Find where the given text appears and provide that cell's center as (X, Y) coordinate. 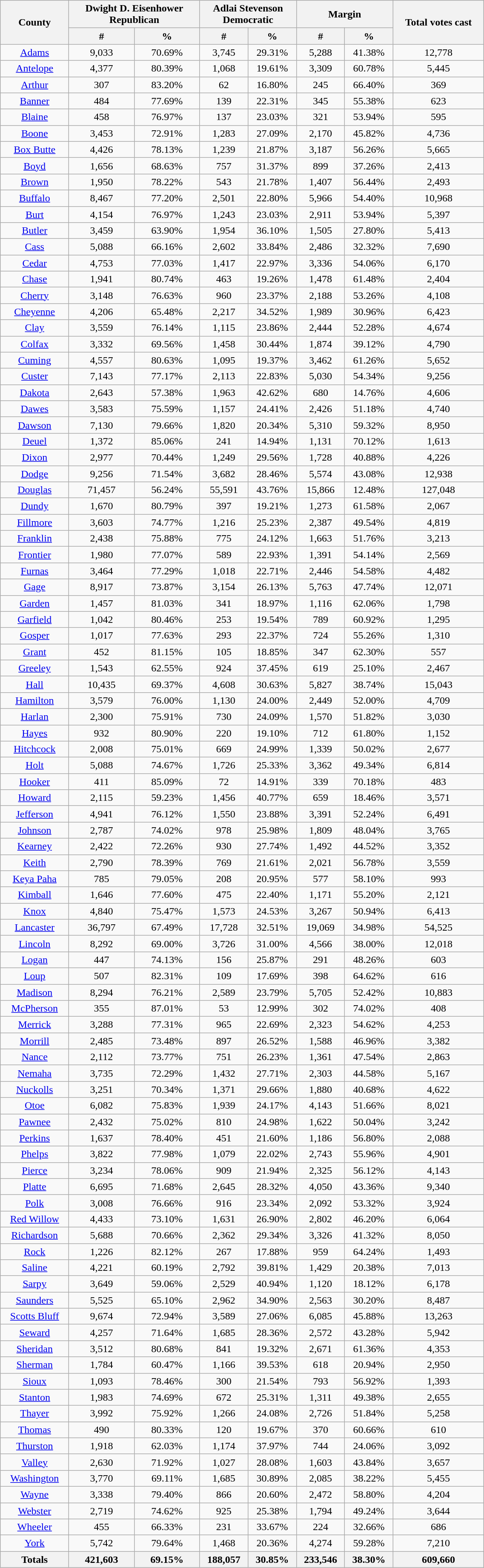
22.80% (272, 198)
345 (321, 101)
7,130 (102, 425)
49.54% (369, 522)
24.17% (272, 1106)
Hayes (35, 733)
85.06% (167, 441)
3,649 (102, 1284)
47.54% (369, 1057)
80.74% (167, 279)
49.34% (369, 765)
70.69% (167, 52)
1,670 (102, 506)
4,426 (102, 149)
Antelope (35, 69)
3,326 (321, 1235)
Margin (345, 14)
61.80% (369, 733)
5,574 (321, 474)
1,622 (321, 1122)
30.89% (272, 1478)
23.88% (272, 814)
77.60% (167, 895)
2,863 (438, 1057)
Otoe (35, 1106)
Pierce (35, 1170)
8,021 (438, 1106)
7,210 (438, 1543)
22.02% (272, 1154)
4,819 (438, 522)
3,583 (102, 409)
3,512 (102, 1349)
1,468 (224, 1543)
3,462 (321, 360)
2,493 (438, 182)
965 (224, 1025)
Arthur (35, 85)
49.38% (369, 1397)
1,798 (438, 603)
321 (321, 117)
1,983 (102, 1397)
Cheyenne (35, 312)
22.40% (272, 895)
43.36% (369, 1187)
4,204 (438, 1494)
26.13% (272, 587)
59.28% (369, 1543)
Hall (35, 684)
2,300 (102, 717)
Sioux (35, 1381)
78.06% (167, 1170)
619 (321, 668)
75.59% (167, 409)
39.81% (272, 1268)
347 (321, 652)
2,719 (102, 1511)
Deuel (35, 441)
36.10% (272, 231)
9,340 (438, 1187)
3,571 (438, 798)
12,071 (438, 587)
3,822 (102, 1154)
69.37% (167, 684)
55.20% (369, 895)
5,455 (438, 1478)
32.51% (272, 927)
54.58% (369, 571)
5,705 (321, 992)
909 (224, 1170)
67.49% (167, 927)
24.06% (369, 1446)
Thomas (35, 1430)
4,622 (438, 1089)
307 (102, 85)
452 (102, 652)
2,432 (102, 1122)
3,338 (102, 1494)
4,221 (102, 1268)
75.91% (167, 717)
3,187 (321, 149)
6,491 (438, 814)
2,092 (321, 1203)
785 (102, 879)
72.91% (167, 133)
6,064 (438, 1219)
8,292 (102, 943)
2,787 (102, 830)
1,171 (321, 895)
77.17% (167, 376)
25.10% (369, 668)
5,288 (321, 52)
24.98% (272, 1122)
1,095 (224, 360)
34.98% (369, 927)
993 (438, 879)
20.94% (369, 1365)
17,728 (224, 927)
61.26% (369, 360)
80.46% (167, 619)
Keith (35, 863)
899 (321, 166)
Adams (35, 52)
1,417 (224, 263)
24.09% (272, 717)
751 (224, 1057)
Sarpy (35, 1284)
1,941 (102, 279)
31.00% (272, 943)
6,082 (102, 1106)
County (35, 22)
21.54% (272, 1381)
139 (224, 101)
79.40% (167, 1494)
34.52% (272, 312)
3,726 (224, 943)
78.40% (167, 1138)
2,655 (438, 1397)
80.63% (167, 360)
Lancaster (35, 927)
2,726 (321, 1413)
Cedar (35, 263)
4,108 (438, 295)
52.24% (369, 814)
22.37% (272, 636)
51.82% (369, 717)
2,113 (224, 376)
37.26% (369, 166)
2,467 (438, 668)
2,303 (321, 1073)
659 (321, 798)
543 (224, 182)
66.16% (167, 247)
74.67% (167, 765)
Butler (35, 231)
3,603 (102, 522)
28.32% (272, 1187)
Harlan (35, 717)
43.84% (369, 1462)
54.34% (369, 376)
2,485 (102, 1041)
38.74% (369, 684)
41.32% (369, 1235)
39.12% (369, 344)
Clay (35, 328)
577 (321, 879)
Thayer (35, 1413)
300 (224, 1381)
60.92% (369, 619)
925 (224, 1511)
4,740 (438, 409)
3,332 (102, 344)
10,435 (102, 684)
4,557 (102, 360)
46.20% (369, 1219)
51.66% (369, 1106)
8,950 (438, 425)
744 (321, 1446)
1,243 (224, 214)
73.77% (167, 1057)
26.52% (272, 1041)
31.37% (272, 166)
1,157 (224, 409)
1,393 (438, 1381)
2,067 (438, 506)
1,249 (224, 457)
932 (102, 733)
53.26% (369, 295)
1,068 (224, 69)
2,802 (321, 1219)
47.74% (369, 587)
3,453 (102, 133)
724 (321, 636)
51.76% (369, 539)
370 (321, 1430)
Logan (35, 960)
616 (438, 976)
82.31% (167, 976)
82.12% (167, 1251)
54.14% (369, 555)
18.85% (272, 652)
17.88% (272, 1251)
Thurston (35, 1446)
19.67% (272, 1430)
20.95% (272, 879)
61.58% (369, 506)
2,643 (102, 393)
20.38% (369, 1268)
41.38% (369, 52)
23.79% (272, 992)
80.39% (167, 69)
3,589 (224, 1316)
241 (224, 441)
Chase (35, 279)
1,457 (102, 603)
22.69% (272, 1025)
1,918 (102, 1446)
19.32% (272, 1349)
48.26% (369, 960)
27.74% (272, 846)
28.36% (272, 1333)
Washington (35, 1478)
54,525 (438, 927)
14.94% (272, 441)
1,027 (224, 1462)
1,794 (321, 1511)
1,120 (321, 1284)
72.29% (167, 1073)
54.06% (369, 263)
10,883 (438, 992)
22.97% (272, 263)
81.03% (167, 603)
3,682 (224, 474)
78.46% (167, 1381)
36,797 (102, 927)
61.48% (369, 279)
57.38% (167, 393)
Johnson (35, 830)
9,033 (102, 52)
28.46% (272, 474)
1,166 (224, 1365)
4,253 (438, 1025)
Custer (35, 376)
Hamilton (35, 700)
79.66% (167, 425)
12,778 (438, 52)
105 (224, 652)
1,239 (224, 149)
1,478 (321, 279)
4,608 (224, 684)
Totals (35, 1559)
3,765 (438, 830)
3,735 (102, 1073)
72 (224, 782)
Perkins (35, 1138)
19.10% (272, 733)
8,917 (102, 587)
Wayne (35, 1494)
65.48% (167, 312)
5,942 (438, 1333)
14.76% (369, 393)
2,911 (321, 214)
38.00% (369, 943)
25.38% (272, 1511)
76.66% (167, 1203)
63.90% (167, 231)
78.39% (167, 863)
83.20% (167, 85)
Morrill (35, 1041)
3,770 (102, 1478)
Douglas (35, 490)
Cherry (35, 295)
61.36% (369, 1349)
24.41% (272, 409)
5,763 (321, 587)
30.20% (369, 1300)
1,726 (224, 765)
39.53% (272, 1365)
341 (224, 603)
1,656 (102, 166)
Howard (35, 798)
1,429 (321, 1268)
Banner (35, 101)
69.15% (167, 1559)
293 (224, 636)
5,742 (102, 1543)
398 (321, 976)
81.15% (167, 652)
58.80% (369, 1494)
Loup (35, 976)
1,939 (224, 1106)
38.22% (369, 1478)
5,665 (438, 149)
24.12% (272, 539)
603 (438, 960)
York (35, 1543)
490 (102, 1430)
75.88% (167, 539)
507 (102, 976)
2,677 (438, 749)
1,980 (102, 555)
60.66% (369, 1430)
80.68% (167, 1349)
3,288 (102, 1025)
397 (224, 506)
8,294 (102, 992)
Keya Paha (35, 879)
20.34% (272, 425)
76.21% (167, 992)
Dawes (35, 409)
51.18% (369, 409)
3,213 (438, 539)
33.67% (272, 1527)
686 (438, 1527)
73.10% (167, 1219)
208 (224, 879)
Gage (35, 587)
12.48% (369, 490)
64.62% (369, 976)
20.36% (272, 1543)
55.96% (369, 1154)
Rock (35, 1251)
2,630 (102, 1462)
1,963 (224, 393)
66.40% (369, 85)
87.01% (167, 1009)
Polk (35, 1203)
6,423 (438, 312)
Cass (35, 247)
71.54% (167, 474)
4,753 (102, 263)
53 (224, 1009)
21.94% (272, 1170)
2,404 (438, 279)
79.64% (167, 1543)
53.32% (369, 1203)
451 (224, 1138)
483 (438, 782)
48.04% (369, 830)
6,085 (321, 1316)
2,602 (224, 247)
775 (224, 539)
1,637 (102, 1138)
1,186 (321, 1138)
233,546 (321, 1559)
3,657 (438, 1462)
Richardson (35, 1235)
2,413 (438, 166)
70.66% (167, 1235)
1,042 (102, 619)
1,226 (102, 1251)
2,323 (321, 1025)
369 (438, 85)
623 (438, 101)
5,966 (321, 198)
77.29% (167, 571)
960 (224, 295)
1,311 (321, 1397)
55.38% (369, 101)
Garden (35, 603)
56.78% (369, 863)
16.80% (272, 85)
8,050 (438, 1235)
3,154 (224, 587)
2,170 (321, 133)
1,950 (102, 182)
58.10% (369, 879)
Dundy (35, 506)
1,283 (224, 133)
6,170 (438, 263)
1,954 (224, 231)
Scotts Bluff (35, 1316)
1,310 (438, 636)
1,116 (321, 603)
7,143 (102, 376)
2,472 (321, 1494)
15,043 (438, 684)
1,130 (224, 700)
4,257 (102, 1333)
5,525 (102, 1300)
30.85% (272, 1559)
Franklin (35, 539)
1,456 (224, 798)
1,603 (321, 1462)
45.82% (369, 133)
6,814 (438, 765)
80.33% (167, 1430)
Phelps (35, 1154)
64.24% (369, 1251)
3,251 (102, 1089)
52.28% (369, 328)
77.69% (167, 101)
Colfax (35, 344)
12,018 (438, 943)
137 (224, 117)
1,371 (224, 1089)
24.08% (272, 1413)
69.00% (167, 943)
3,992 (102, 1413)
70.18% (369, 782)
4,736 (438, 133)
Grant (35, 652)
3,092 (438, 1446)
609,660 (438, 1559)
60.47% (167, 1365)
Webster (35, 1511)
50.02% (369, 749)
4,050 (321, 1187)
5,167 (438, 1073)
77.03% (167, 263)
Nuckolls (35, 1089)
866 (224, 1494)
29.56% (272, 457)
1,663 (321, 539)
3,030 (438, 717)
76.12% (167, 814)
72.94% (167, 1316)
Red Willow (35, 1219)
2,021 (321, 863)
2,325 (321, 1170)
2,449 (321, 700)
46.96% (369, 1041)
1,550 (224, 814)
4,674 (438, 328)
7,013 (438, 1268)
78.13% (167, 149)
4,226 (438, 457)
109 (224, 976)
5,310 (321, 425)
1,174 (224, 1446)
Garfield (35, 619)
23.86% (272, 328)
Greeley (35, 668)
2,569 (438, 555)
74.69% (167, 1397)
959 (321, 1251)
4,566 (321, 943)
7,690 (438, 247)
52.00% (369, 700)
Valley (35, 1462)
22.71% (272, 571)
62.30% (369, 652)
12,938 (438, 474)
76.00% (167, 700)
56.24% (167, 490)
55,591 (224, 490)
1,372 (102, 441)
2,387 (321, 522)
1,588 (321, 1041)
50.94% (369, 911)
56.12% (369, 1170)
40.94% (272, 1284)
Holt (35, 765)
1,880 (321, 1089)
62.03% (167, 1446)
77.98% (167, 1154)
2,645 (224, 1187)
1,874 (321, 344)
Saline (35, 1268)
2,088 (438, 1138)
75.83% (167, 1106)
455 (102, 1527)
44.52% (369, 846)
1,131 (321, 441)
4,353 (438, 1349)
Frontier (35, 555)
3,352 (438, 846)
669 (224, 749)
978 (224, 830)
4,941 (102, 814)
Burt (35, 214)
1,820 (224, 425)
44.58% (369, 1073)
1,115 (224, 328)
2,792 (224, 1268)
8,467 (102, 198)
Platte (35, 1187)
Lincoln (35, 943)
65.10% (167, 1300)
20.60% (272, 1494)
2,790 (102, 863)
1,216 (224, 522)
22.31% (272, 101)
25.87% (272, 960)
4,790 (438, 344)
71.68% (167, 1187)
2,977 (102, 457)
19,069 (321, 927)
Wheeler (35, 1527)
55.26% (369, 636)
30.63% (272, 684)
1,432 (224, 1073)
70.44% (167, 457)
Saunders (35, 1300)
Gosper (35, 636)
Cuming (35, 360)
22.83% (272, 376)
2,671 (321, 1349)
19.54% (272, 619)
27.71% (272, 1073)
447 (102, 960)
34.90% (272, 1300)
6,178 (438, 1284)
75.02% (167, 1122)
355 (102, 1009)
72.26% (167, 846)
2,563 (321, 1300)
70.12% (369, 441)
27.06% (272, 1316)
2,008 (102, 749)
810 (224, 1122)
71.64% (167, 1333)
1,809 (321, 830)
253 (224, 619)
Dwight D. EisenhowerRepublican (135, 14)
5,413 (438, 231)
127,048 (438, 490)
1,273 (321, 506)
1,152 (438, 733)
1,989 (321, 312)
Knox (35, 911)
73.48% (167, 1041)
3,362 (321, 765)
Furnas (35, 571)
45.88% (369, 1316)
3,391 (321, 814)
3,924 (438, 1203)
Adlai StevensonDemocratic (248, 14)
463 (224, 279)
56.92% (369, 1381)
3,382 (438, 1041)
80.90% (167, 733)
1,017 (102, 636)
924 (224, 668)
Sherman (35, 1365)
1,391 (321, 555)
18.97% (272, 603)
2,121 (438, 895)
Dakota (35, 393)
411 (102, 782)
40.88% (369, 457)
Nemaha (35, 1073)
66.33% (167, 1527)
1,018 (224, 571)
59.06% (167, 1284)
4,482 (438, 571)
3,008 (102, 1203)
59.23% (167, 798)
5,827 (321, 684)
28.08% (272, 1462)
51.84% (369, 1413)
68.63% (167, 166)
1,646 (102, 895)
220 (224, 733)
Fillmore (35, 522)
4,154 (102, 214)
484 (102, 101)
2,188 (321, 295)
672 (224, 1397)
730 (224, 717)
156 (224, 960)
245 (321, 85)
291 (321, 960)
80.79% (167, 506)
1,492 (321, 846)
757 (224, 166)
1,407 (321, 182)
2,529 (224, 1284)
421,603 (102, 1559)
557 (438, 652)
5,445 (438, 69)
1,570 (321, 717)
21.87% (272, 149)
3,242 (438, 1122)
26.23% (272, 1057)
19.37% (272, 360)
29.34% (272, 1235)
Total votes cast (438, 22)
24.53% (272, 911)
930 (224, 846)
339 (321, 782)
25.31% (272, 1397)
25.98% (272, 830)
Pawnee (35, 1122)
6,695 (102, 1187)
25.33% (272, 765)
680 (321, 393)
74.77% (167, 522)
78.22% (167, 182)
1,613 (438, 441)
5,688 (102, 1235)
1,339 (321, 749)
1,079 (224, 1154)
Kimball (35, 895)
1,093 (102, 1381)
2,085 (321, 1478)
38.30% (369, 1559)
52.42% (369, 992)
188,057 (224, 1559)
56.44% (369, 182)
8,487 (438, 1300)
32.66% (369, 1527)
85.09% (167, 782)
1,361 (321, 1057)
2,501 (224, 198)
Dawson (35, 425)
589 (224, 555)
18.46% (369, 798)
43.28% (369, 1333)
74.62% (167, 1511)
12.99% (272, 1009)
793 (321, 1381)
2,362 (224, 1235)
37.97% (272, 1446)
54.62% (369, 1025)
Dixon (35, 457)
3,234 (102, 1170)
1,266 (224, 1413)
54.40% (369, 198)
6,413 (438, 911)
59.32% (369, 425)
30.44% (272, 344)
610 (438, 1430)
77.07% (167, 555)
3,464 (102, 571)
24.99% (272, 749)
27.09% (272, 133)
Stanton (35, 1397)
26.90% (272, 1219)
5,258 (438, 1413)
Hitchcock (35, 749)
McPherson (35, 1009)
Hooker (35, 782)
4,840 (102, 911)
21.61% (272, 863)
27.80% (369, 231)
60.78% (369, 69)
2,743 (321, 1154)
302 (321, 1009)
Blaine (35, 117)
49.24% (369, 1511)
62.06% (369, 603)
1,295 (438, 619)
841 (224, 1349)
1,728 (321, 457)
4,274 (321, 1543)
43.76% (272, 490)
2,486 (321, 247)
Nance (35, 1057)
Boyd (35, 166)
1,505 (321, 231)
Boone (35, 133)
23.34% (272, 1203)
1,784 (102, 1365)
475 (224, 895)
2,422 (102, 846)
4,709 (438, 700)
2,444 (321, 328)
3,336 (321, 263)
18.12% (369, 1284)
77.20% (167, 198)
62 (224, 85)
1,631 (224, 1219)
5,652 (438, 360)
1,573 (224, 911)
458 (102, 117)
33.84% (272, 247)
Dodge (35, 474)
77.63% (167, 636)
Buffalo (35, 198)
75.01% (167, 749)
4,377 (102, 69)
4,206 (102, 312)
19.26% (272, 279)
74.13% (167, 960)
595 (438, 117)
4,433 (102, 1219)
2,950 (438, 1365)
Box Butte (35, 149)
3,459 (102, 231)
24.00% (272, 700)
3,745 (224, 52)
2,217 (224, 312)
21.60% (272, 1138)
60.19% (167, 1268)
2,438 (102, 539)
70.34% (167, 1089)
77.31% (167, 1025)
2,446 (321, 571)
769 (224, 863)
37.45% (272, 668)
120 (224, 1430)
1,458 (224, 344)
71.92% (167, 1462)
10,968 (438, 198)
4,606 (438, 393)
56.80% (369, 1138)
1,543 (102, 668)
Merrick (35, 1025)
2,962 (224, 1300)
79.05% (167, 879)
618 (321, 1365)
29.31% (272, 52)
73.87% (167, 587)
Madison (35, 992)
22.93% (272, 555)
23.37% (272, 295)
897 (224, 1041)
17.69% (272, 976)
62.55% (167, 668)
712 (321, 733)
1,493 (438, 1251)
2,115 (102, 798)
71,457 (102, 490)
2,572 (321, 1333)
3,579 (102, 700)
76.14% (167, 328)
25.23% (272, 522)
2,112 (102, 1057)
408 (438, 1009)
Brown (35, 182)
3,267 (321, 911)
75.47% (167, 911)
40.77% (272, 798)
916 (224, 1203)
789 (321, 619)
19.21% (272, 506)
56.26% (369, 149)
32.32% (369, 247)
29.66% (272, 1089)
5,397 (438, 214)
15,866 (321, 490)
Kearney (35, 846)
13,263 (438, 1316)
50.04% (369, 1122)
30.96% (369, 312)
43.08% (369, 474)
69.11% (167, 1478)
2,426 (321, 409)
3,148 (102, 295)
75.92% (167, 1413)
Sheridan (35, 1349)
Jefferson (35, 814)
9,674 (102, 1316)
21.78% (272, 182)
267 (224, 1251)
Seward (35, 1333)
224 (321, 1527)
69.56% (167, 344)
2,589 (224, 992)
3,644 (438, 1511)
3,309 (321, 69)
4,901 (438, 1154)
14.91% (272, 782)
5,030 (321, 376)
19.61% (272, 69)
76.63% (167, 295)
42.62% (272, 393)
40.68% (369, 1089)
231 (224, 1527)
